Extract the (X, Y) coordinate from the center of the cell holding the provided text.  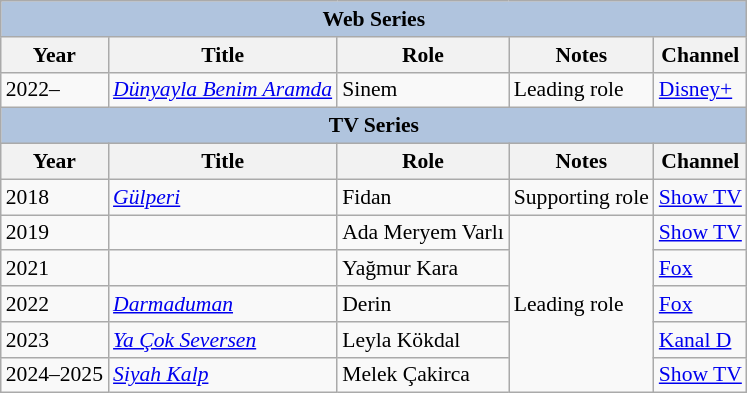
Siyah Kalp (222, 375)
2023 (54, 340)
Melek Çakirca (423, 375)
Darmaduman (222, 304)
Yağmur Kara (423, 269)
Sinem (423, 90)
2024–2025 (54, 375)
Ya Çok Seversen (222, 340)
Kanal D (700, 340)
Web Series (374, 19)
2018 (54, 197)
2022 (54, 304)
Supporting role (582, 197)
2021 (54, 269)
TV Series (374, 126)
Dünyayla Benim Aramda (222, 90)
Ada Meryem Varlı (423, 233)
Leyla Kökdal (423, 340)
Fidan (423, 197)
2019 (54, 233)
2022– (54, 90)
Gülperi (222, 197)
Disney+ (700, 90)
Derin (423, 304)
